Provide the [x, y] coordinate of the cell's center where the given text is located.  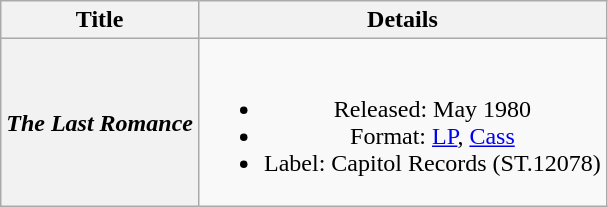
Released: May 1980Format: LP, CassLabel: Capitol Records (ST.12078) [402, 122]
The Last Romance [100, 122]
Title [100, 20]
Details [402, 20]
